Return (x, y) of the center of cell containing provided text 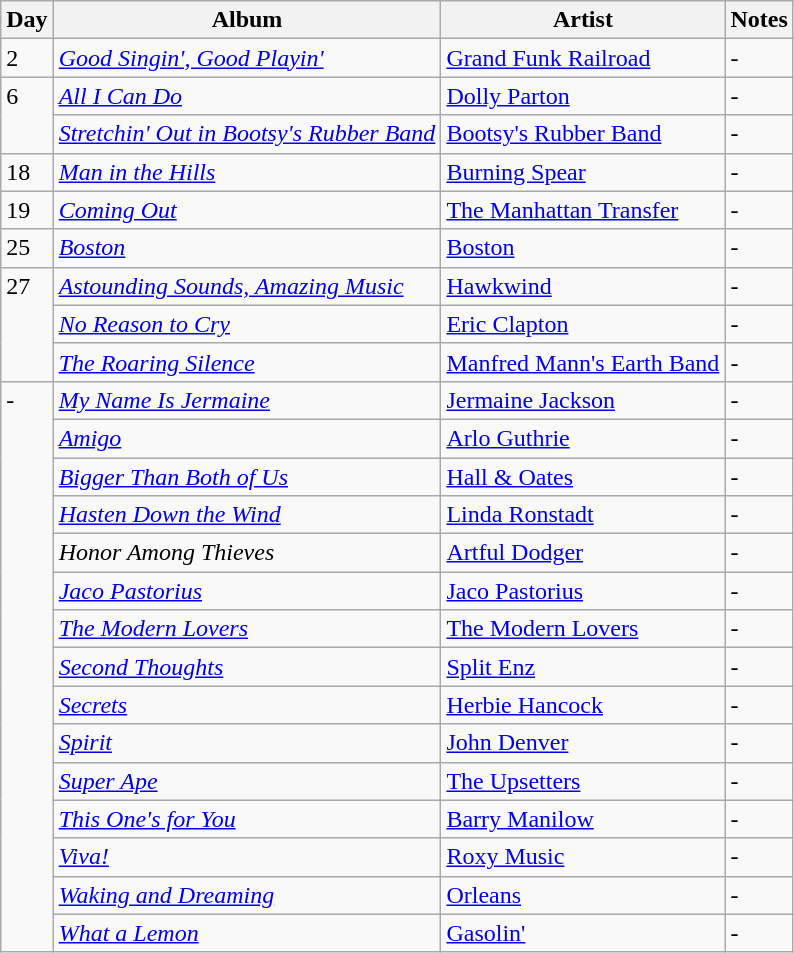
Linda Ronstadt (583, 515)
Good Singin', Good Playin' (247, 58)
27 (27, 324)
25 (27, 248)
No Reason to Cry (247, 324)
What a Lemon (247, 933)
Hall & Oates (583, 477)
All I Can Do (247, 96)
Spirit (247, 743)
Artful Dodger (583, 553)
The Upsetters (583, 781)
Hawkwind (583, 286)
Man in the Hills (247, 172)
Second Thoughts (247, 667)
6 (27, 115)
2 (27, 58)
Gasolin' (583, 933)
Waking and Dreaming (247, 895)
My Name Is Jermaine (247, 400)
Manfred Mann's Earth Band (583, 362)
Artist (583, 20)
Roxy Music (583, 857)
Album (247, 20)
Astounding Sounds, Amazing Music (247, 286)
Eric Clapton (583, 324)
Amigo (247, 438)
The Manhattan Transfer (583, 210)
Herbie Hancock (583, 705)
Coming Out (247, 210)
Arlo Guthrie (583, 438)
John Denver (583, 743)
Viva! (247, 857)
Orleans (583, 895)
19 (27, 210)
Honor Among Thieves (247, 553)
Bigger Than Both of Us (247, 477)
Jermaine Jackson (583, 400)
Super Ape (247, 781)
Dolly Parton (583, 96)
Hasten Down the Wind (247, 515)
This One's for You (247, 819)
Secrets (247, 705)
Barry Manilow (583, 819)
Stretchin' Out in Bootsy's Rubber Band (247, 134)
Grand Funk Railroad (583, 58)
Split Enz (583, 667)
Notes (759, 20)
Bootsy's Rubber Band (583, 134)
Burning Spear (583, 172)
Day (27, 20)
18 (27, 172)
The Roaring Silence (247, 362)
